Search for the cell housing the specified text and yield its (x, y) center coordinate. 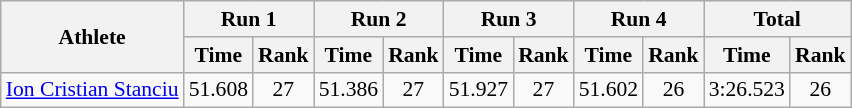
Athlete (92, 36)
Ion Cristian Stanciu (92, 90)
51.608 (218, 90)
51.386 (348, 90)
Run 2 (379, 19)
Total (778, 19)
3:26.523 (747, 90)
51.602 (608, 90)
Run 1 (249, 19)
Run 3 (509, 19)
Run 4 (639, 19)
51.927 (478, 90)
